Provide the [x, y] coordinate of the cell's center where the given text is located.  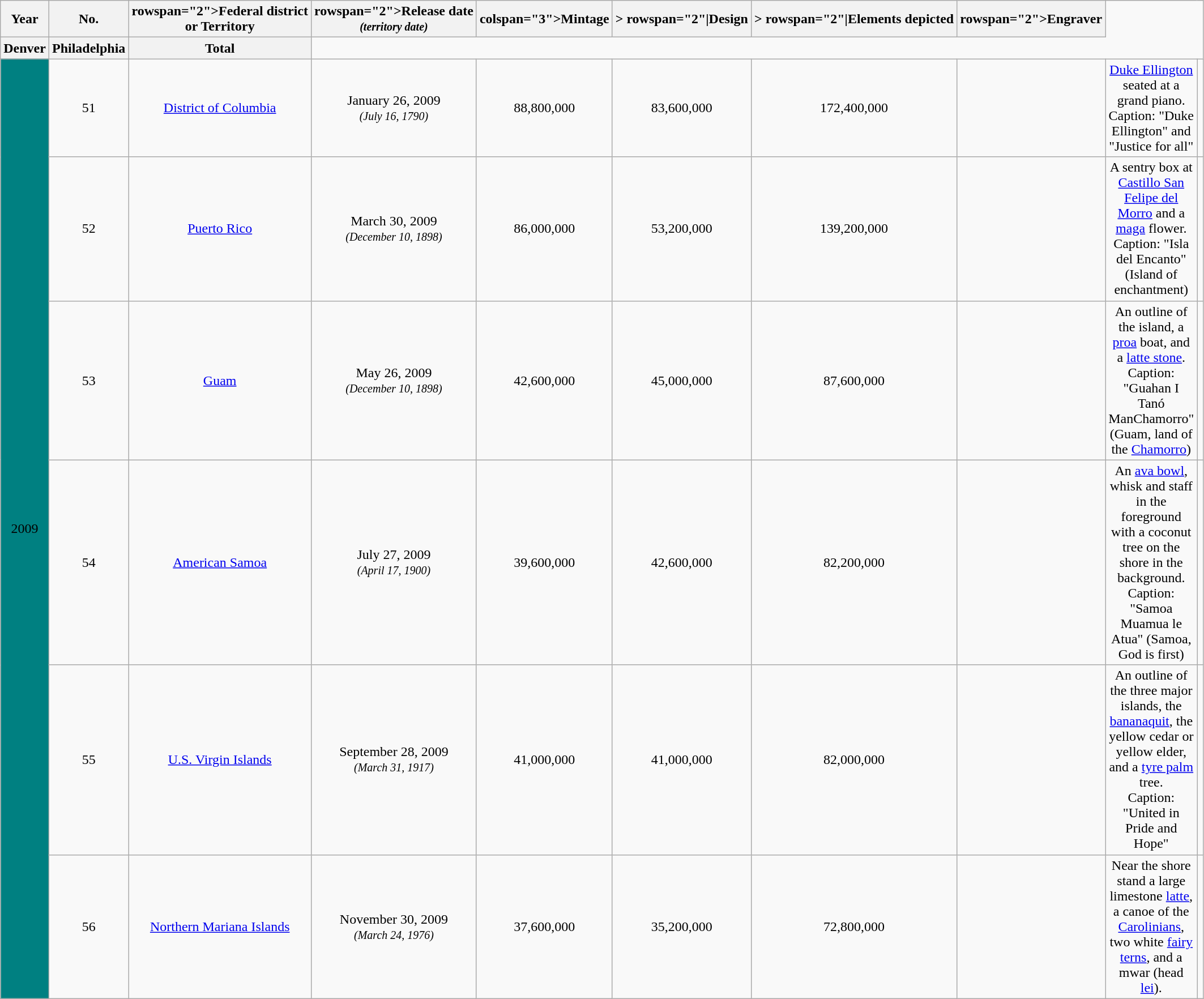
> rowspan="2"|Elements depicted [854, 19]
86,000,000 [544, 229]
colspan="3">Mintage [544, 19]
American Samoa [220, 562]
72,800,000 [854, 927]
53 [88, 381]
Northern Mariana Islands [220, 927]
A sentry box at Castillo San Felipe del Morro and a maga flower.Caption: "Isla del Encanto" (Island of enchantment) [1151, 229]
January 26, 2009(July 16, 1790) [394, 108]
Guam [220, 381]
rowspan="2">Engraver [1031, 19]
Puerto Rico [220, 229]
51 [88, 108]
172,400,000 [854, 108]
An outline of the island, a proa boat, and a latte stone.Caption: "Guahan I Tanó ManChamorro" (Guam, land of the Chamorro) [1151, 381]
53,200,000 [682, 229]
District of Columbia [220, 108]
September 28, 2009(March 31, 1917) [394, 760]
82,200,000 [854, 562]
88,800,000 [544, 108]
rowspan="2">Release date(territory date) [394, 19]
Total [220, 48]
May 26, 2009(December 10, 1898) [394, 381]
> rowspan="2"|Design [682, 19]
An outline of the three major islands, the bananaquit, the yellow cedar or yellow elder, and a tyre palm tree.Caption: "United in Pride and Hope" [1151, 760]
No. [88, 19]
Year [25, 19]
U.S. Virgin Islands [220, 760]
July 27, 2009(April 17, 1900) [394, 562]
56 [88, 927]
rowspan="2">Federal districtor Territory [220, 19]
Near the shore stand a large limestone latte, a canoe of the Carolinians, two white fairy terns, and a mwar (head lei). [1151, 927]
March 30, 2009(December 10, 1898) [394, 229]
2009 [25, 529]
Duke Ellington seated at a grand piano.Caption: "Duke Ellington" and "Justice for all" [1151, 108]
52 [88, 229]
87,600,000 [854, 381]
Philadelphia [88, 48]
39,600,000 [544, 562]
35,200,000 [682, 927]
139,200,000 [854, 229]
Denver [25, 48]
November 30, 2009(March 24, 1976) [394, 927]
45,000,000 [682, 381]
54 [88, 562]
55 [88, 760]
83,600,000 [682, 108]
37,600,000 [544, 927]
82,000,000 [854, 760]
